Extract the [X, Y] coordinate from the center of the cell holding the provided text.  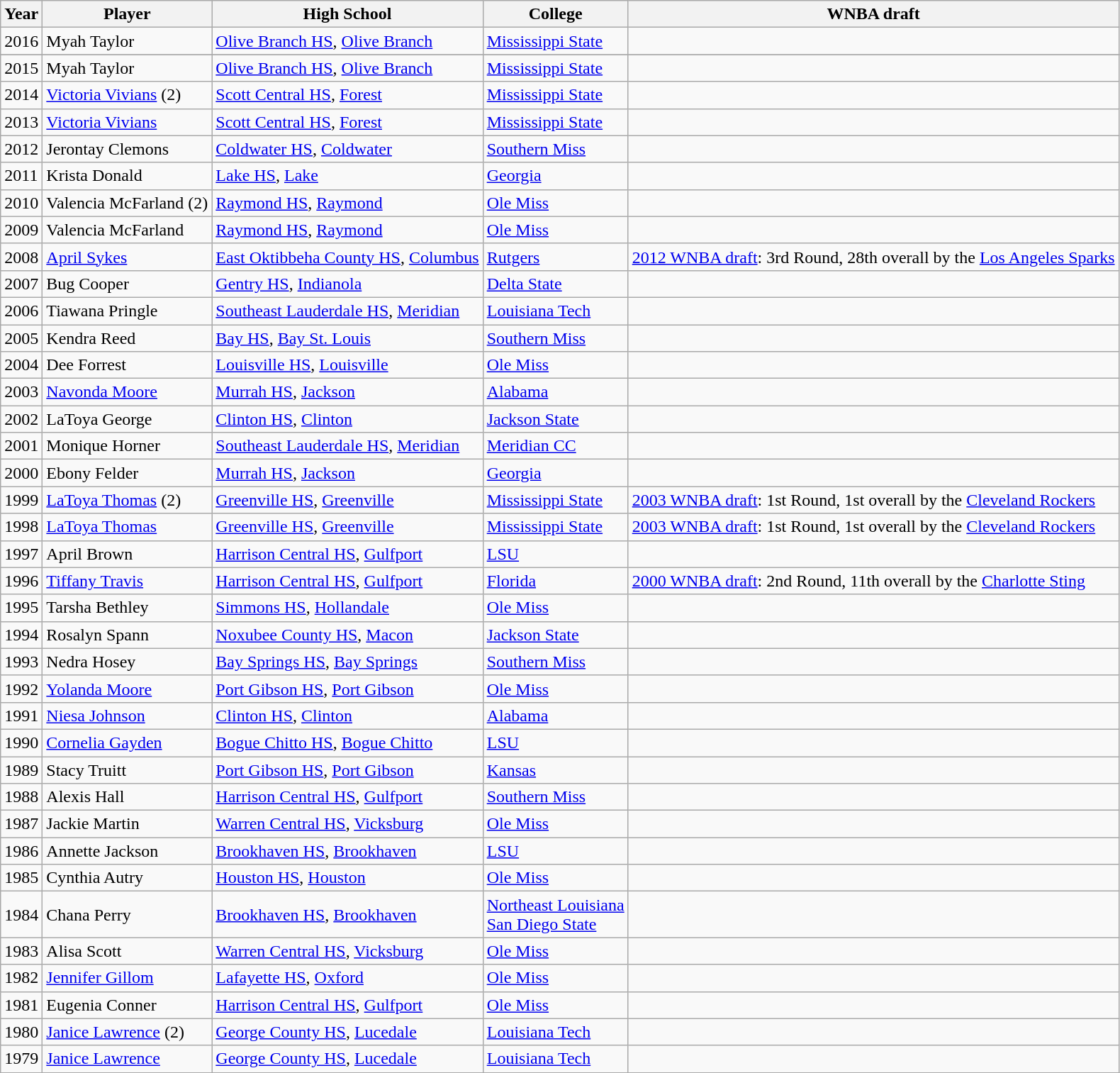
Janice Lawrence (2) [128, 1032]
2012 [21, 149]
Lafayette HS, Oxford [347, 978]
Dee Forrest [128, 365]
1999 [21, 500]
Victoria Vivians (2) [128, 95]
Alexis Hall [128, 797]
Jerontay Clemons [128, 149]
April Brown [128, 554]
1987 [21, 824]
2015 [21, 68]
Chana Perry [128, 915]
East Oktibbeha County HS, Columbus [347, 257]
2014 [21, 95]
2009 [21, 230]
High School [347, 14]
LaToya George [128, 419]
1983 [21, 951]
2013 [21, 122]
Tiawana Pringle [128, 311]
2006 [21, 311]
1991 [21, 716]
Janice Lawrence [128, 1059]
Kendra Reed [128, 338]
Bay HS, Bay St. Louis [347, 338]
2005 [21, 338]
2000 WNBA draft: 2nd Round, 11th overall by the Charlotte Sting [873, 581]
Rutgers [556, 257]
2012 WNBA draft: 3rd Round, 28th overall by the Los Angeles Sparks [873, 257]
Bay Springs HS, Bay Springs [347, 662]
Cornelia Gayden [128, 743]
Kansas [556, 769]
LaToya Thomas [128, 527]
Tarsha Bethley [128, 608]
Eugenia Conner [128, 1005]
Bug Cooper [128, 284]
Rosalyn Spann [128, 635]
Houston HS, Houston [347, 878]
Tiffany Travis [128, 581]
1993 [21, 662]
College [556, 14]
WNBA draft [873, 14]
1998 [21, 527]
Alisa Scott [128, 951]
Ebony Felder [128, 473]
Coldwater HS, Coldwater [347, 149]
Valencia McFarland (2) [128, 203]
Krista Donald [128, 176]
2008 [21, 257]
Stacy Truitt [128, 769]
1988 [21, 797]
2002 [21, 419]
Gentry HS, Indianola [347, 284]
Lake HS, Lake [347, 176]
Delta State [556, 284]
2010 [21, 203]
1996 [21, 581]
1986 [21, 851]
Simmons HS, Hollandale [347, 608]
Jennifer Gillom [128, 978]
1995 [21, 608]
Niesa Johnson [128, 716]
1997 [21, 554]
1985 [21, 878]
2004 [21, 365]
1989 [21, 769]
1984 [21, 915]
Northeast Louisiana San Diego State [556, 915]
Meridian CC [556, 446]
2007 [21, 284]
1982 [21, 978]
Bogue Chitto HS, Bogue Chitto [347, 743]
Jackie Martin [128, 824]
1981 [21, 1005]
Noxubee County HS, Macon [347, 635]
Annette Jackson [128, 851]
April Sykes [128, 257]
LaToya Thomas (2) [128, 500]
Yolanda Moore [128, 689]
2000 [21, 473]
1980 [21, 1032]
Florida [556, 581]
2011 [21, 176]
2001 [21, 446]
1992 [21, 689]
Player [128, 14]
1994 [21, 635]
Year [21, 14]
Cynthia Autry [128, 878]
Valencia McFarland [128, 230]
1979 [21, 1059]
1990 [21, 743]
2003 [21, 392]
Victoria Vivians [128, 122]
Navonda Moore [128, 392]
Monique Horner [128, 446]
Nedra Hosey [128, 662]
2016 [21, 41]
Louisville HS, Louisville [347, 365]
